Search for the cell housing the specified text and yield its (X, Y) center coordinate. 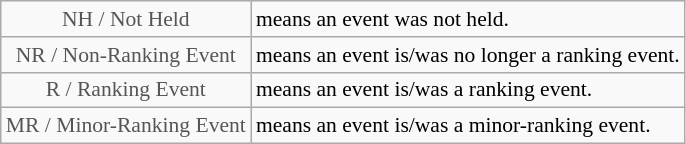
means an event is/was a ranking event. (468, 90)
means an event is/was a minor-ranking event. (468, 126)
means an event is/was no longer a ranking event. (468, 55)
NR / Non-Ranking Event (126, 55)
NH / Not Held (126, 19)
means an event was not held. (468, 19)
R / Ranking Event (126, 90)
MR / Minor-Ranking Event (126, 126)
